Return the (X, Y) coordinate for the center point of the cell that contains the specified text.  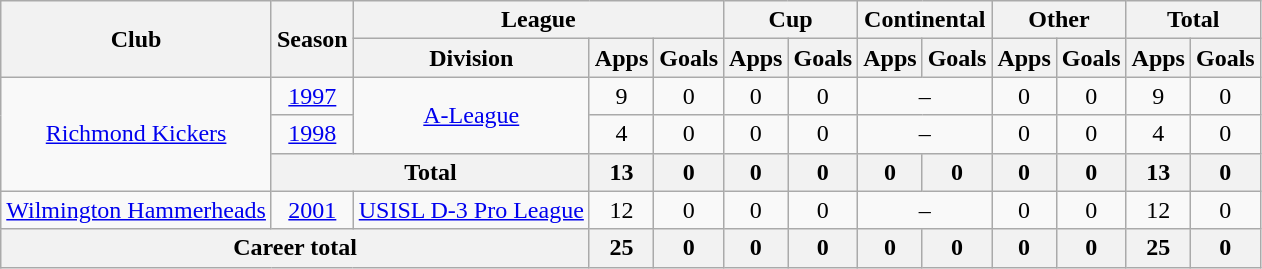
Cup (791, 20)
1997 (312, 96)
2001 (312, 210)
League (538, 20)
Season (312, 39)
Other (1059, 20)
1998 (312, 134)
Richmond Kickers (136, 134)
Wilmington Hammerheads (136, 210)
Club (136, 39)
USISL D-3 Pro League (471, 210)
Continental (925, 20)
A-League (471, 115)
Career total (296, 248)
Division (471, 58)
